Find where the given text appears and provide that cell's center as (x, y) coordinate. 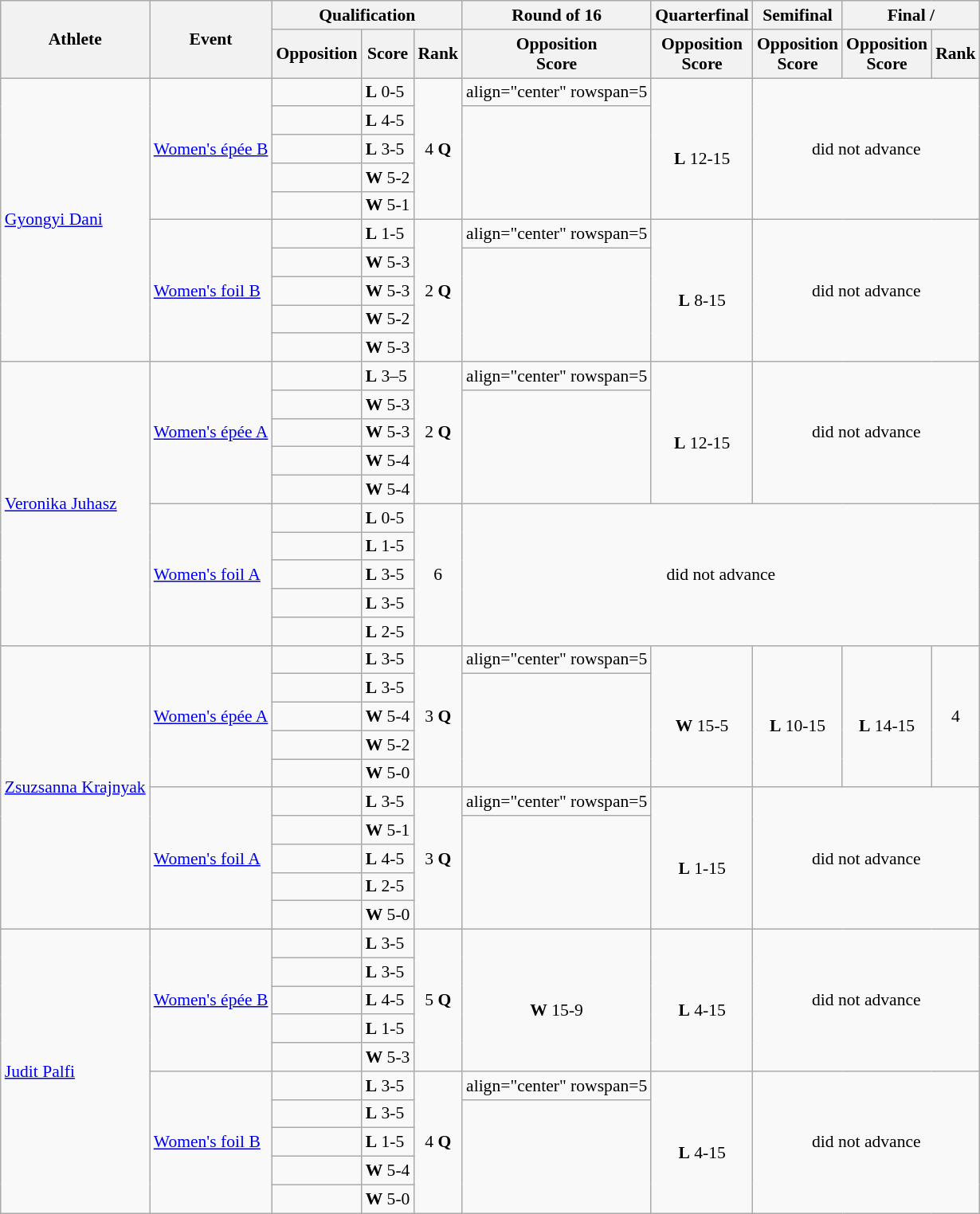
Round of 16 (556, 15)
Final / (911, 15)
Veronika Juhasz (75, 503)
6 (438, 574)
L 8-15 (702, 291)
L 1-15 (702, 859)
Event (211, 40)
Gyongyi Dani (75, 220)
Opposition (316, 54)
Athlete (75, 40)
L 10-15 (798, 716)
Qualification (367, 15)
W 15-5 (702, 716)
Quarterfinal (702, 15)
L 14-15 (887, 716)
Score (388, 54)
Judit Palfi (75, 1071)
Semifinal (798, 15)
4 (956, 716)
5 Q (438, 1001)
L 3–5 (388, 376)
W 15-9 (556, 1001)
Zsuzsanna Krajnyak (75, 787)
